Find where the given text appears and provide that cell's center as [x, y] coordinate. 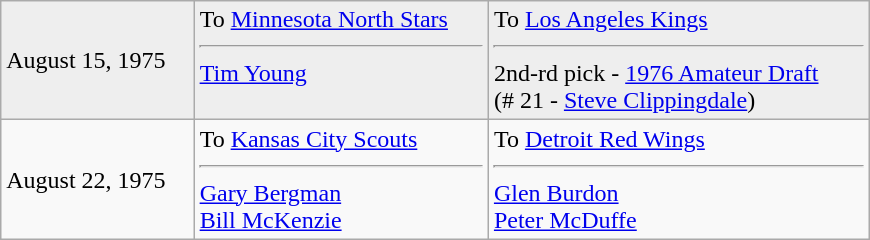
To Kansas City ScoutsGary BergmanBill McKenzie [341, 180]
August 15, 1975 [98, 60]
To Los Angeles Kings2nd-rd pick - 1976 Amateur Draft(# 21 - Steve Clippingdale) [678, 60]
To Detroit Red WingsGlen BurdonPeter McDuffe [678, 180]
To Minnesota North StarsTim Young [341, 60]
August 22, 1975 [98, 180]
